Provide the [x, y] coordinate of the cell's center where the given text is located.  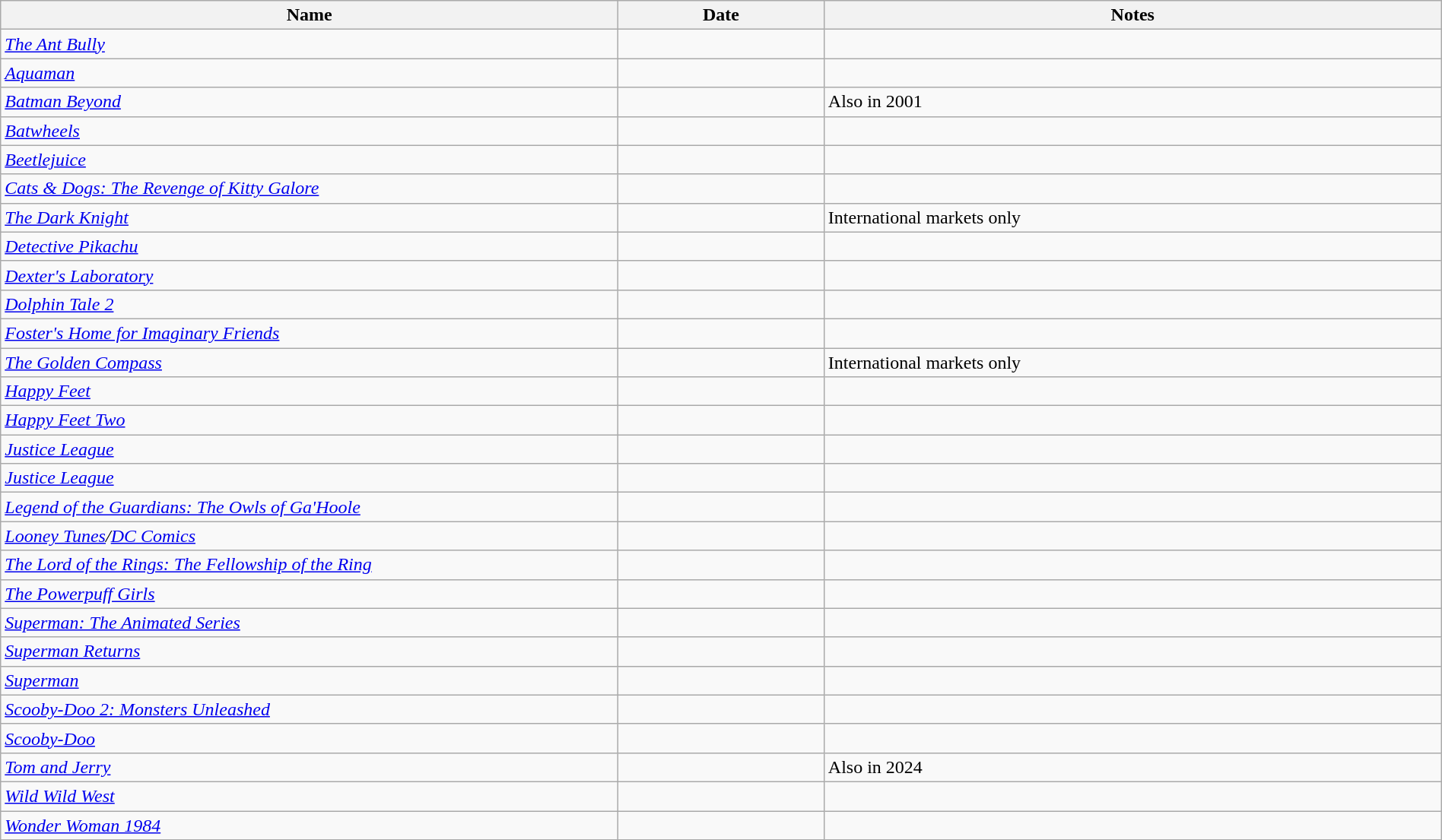
Batwheels [310, 131]
Superman Returns [310, 651]
Also in 2001 [1132, 102]
Happy Feet [310, 391]
Name [310, 15]
The Lord of the Rings: The Fellowship of the Ring [310, 565]
Superman: The Animated Series [310, 623]
Dolphin Tale 2 [310, 304]
Scooby-Doo [310, 738]
Aquaman [310, 73]
The Powerpuff Girls [310, 594]
Also in 2024 [1132, 767]
The Golden Compass [310, 363]
Date [721, 15]
Tom and Jerry [310, 767]
Notes [1132, 15]
Wild Wild West [310, 796]
Superman [310, 680]
The Dark Knight [310, 217]
Detective Pikachu [310, 246]
Beetlejuice [310, 160]
Happy Feet Two [310, 420]
Cats & Dogs: The Revenge of Kitty Galore [310, 189]
Legend of the Guardians: The Owls of Ga'Hoole [310, 507]
The Ant Bully [310, 44]
Wonder Woman 1984 [310, 825]
Looney Tunes/DC Comics [310, 536]
Dexter's Laboratory [310, 275]
Foster's Home for Imaginary Friends [310, 333]
Scooby-Doo 2: Monsters Unleashed [310, 709]
Batman Beyond [310, 102]
